Provide the [x, y] coordinate of the cell's center where the given text is located.  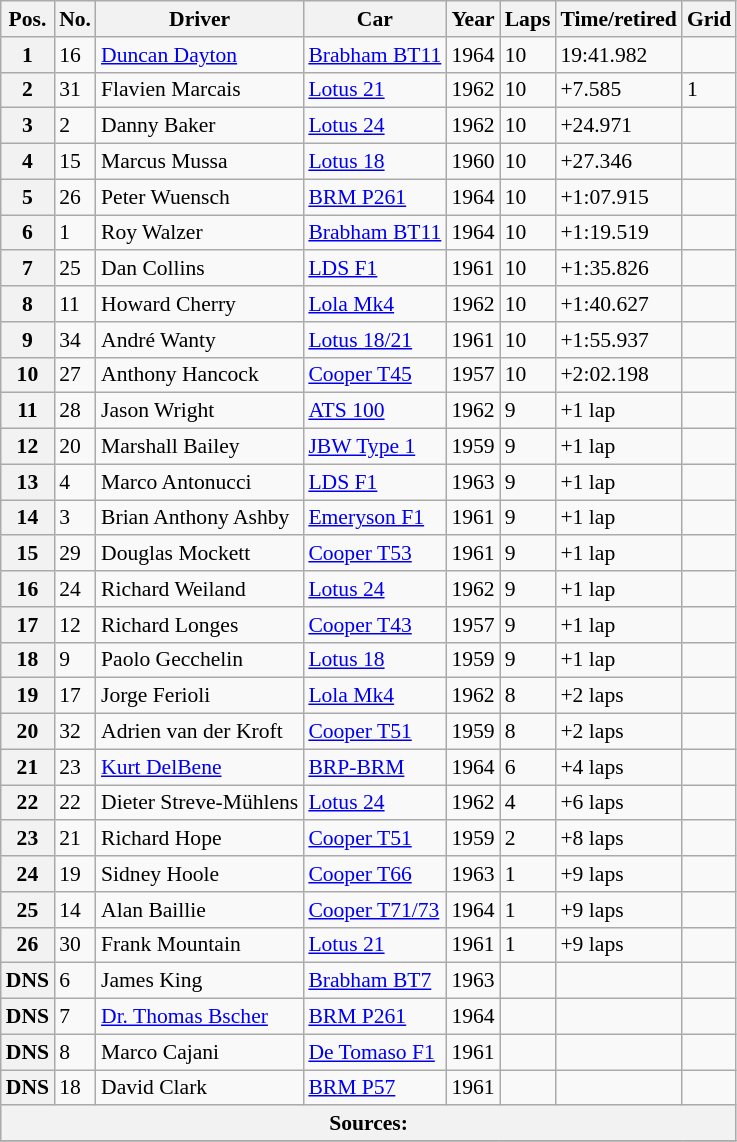
Laps [528, 19]
Richard Hope [200, 839]
Adrien van der Kroft [200, 732]
Grid [710, 19]
James King [200, 981]
Cooper T43 [374, 625]
Jason Wright [200, 411]
Sources: [369, 1124]
Sidney Hoole [200, 874]
Driver [200, 19]
Marco Cajani [200, 1052]
Brian Anthony Ashby [200, 518]
+1:35.826 [618, 269]
Emeryson F1 [374, 518]
De Tomaso F1 [374, 1052]
Dan Collins [200, 269]
Flavien Marcais [200, 90]
Cooper T45 [374, 375]
+4 laps [618, 767]
Car [374, 19]
30 [75, 945]
Cooper T66 [374, 874]
David Clark [200, 1088]
No. [75, 19]
27 [75, 375]
BRM P57 [374, 1088]
+27.346 [618, 162]
BRP-BRM [374, 767]
19:41.982 [618, 55]
Richard Weiland [200, 589]
Dieter Streve-Mühlens [200, 803]
Dr. Thomas Bscher [200, 1017]
+8 laps [618, 839]
JBW Type 1 [374, 447]
Marco Antonucci [200, 482]
Time/retired [618, 19]
Cooper T71/73 [374, 910]
Paolo Gecchelin [200, 660]
Kurt DelBene [200, 767]
1960 [472, 162]
5 [28, 197]
Jorge Ferioli [200, 696]
+24.971 [618, 126]
+1:19.519 [618, 233]
Howard Cherry [200, 304]
Douglas Mockett [200, 554]
Lotus 18/21 [374, 340]
Frank Mountain [200, 945]
+7.585 [618, 90]
André Wanty [200, 340]
+1:40.627 [618, 304]
34 [75, 340]
Richard Longes [200, 625]
+1:55.937 [618, 340]
ATS 100 [374, 411]
Alan Baillie [200, 910]
+6 laps [618, 803]
Year [472, 19]
Roy Walzer [200, 233]
Cooper T53 [374, 554]
29 [75, 554]
28 [75, 411]
Marshall Bailey [200, 447]
Duncan Dayton [200, 55]
+2:02.198 [618, 375]
32 [75, 732]
Pos. [28, 19]
13 [28, 482]
Brabham BT7 [374, 981]
Anthony Hancock [200, 375]
Danny Baker [200, 126]
Peter Wuensch [200, 197]
+1:07.915 [618, 197]
Marcus Mussa [200, 162]
31 [75, 90]
